Provide the (X, Y) coordinate of the cell's center where the given text is located.  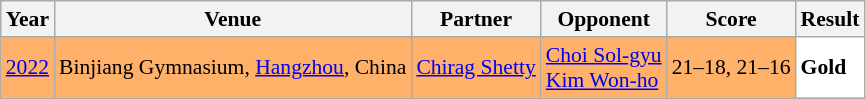
Binjiang Gymnasium, Hangzhou, China (232, 68)
Partner (476, 19)
Gold (830, 68)
Result (830, 19)
Score (732, 19)
Choi Sol-gyu Kim Won-ho (604, 68)
Opponent (604, 19)
2022 (28, 68)
Venue (232, 19)
Year (28, 19)
Chirag Shetty (476, 68)
21–18, 21–16 (732, 68)
